Return [X, Y] of the center of cell containing provided text 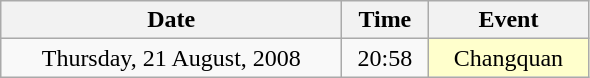
20:58 [385, 58]
Event [508, 20]
Date [172, 20]
Changquan [508, 58]
Time [385, 20]
Thursday, 21 August, 2008 [172, 58]
